Provide the [X, Y] coordinate of the cell's center where the given text is located.  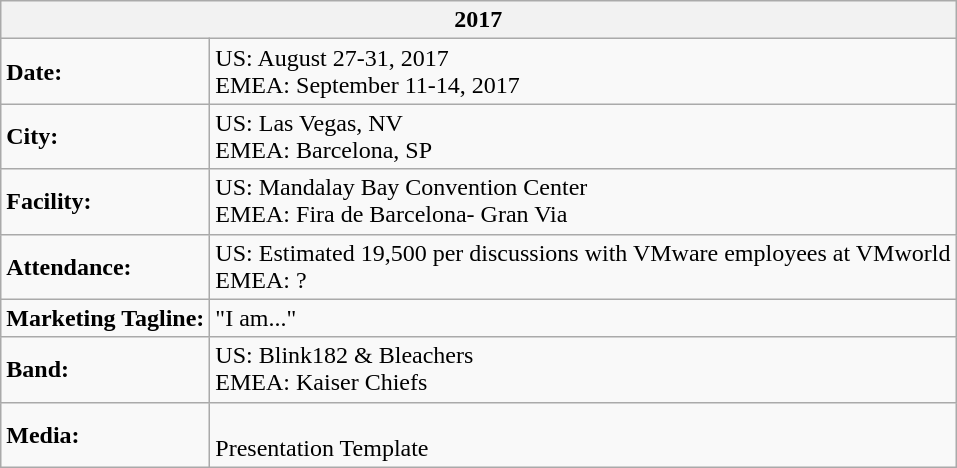
US: August 27-31, 2017EMEA: September 11-14, 2017 [583, 72]
US: Mandalay Bay Convention CenterEMEA: Fira de Barcelona- Gran Via [583, 202]
Date: [106, 72]
Media: [106, 434]
Band: [106, 370]
Attendance: [106, 266]
US: Estimated 19,500 per discussions with VMware employees at VMworldEMEA: ? [583, 266]
Presentation Template [583, 434]
Marketing Tagline: [106, 318]
US: Blink182 & BleachersEMEA: Kaiser Chiefs [583, 370]
Facility: [106, 202]
2017 [478, 20]
"I am..." [583, 318]
City: [106, 136]
US: Las Vegas, NVEMEA: Barcelona, SP [583, 136]
